Scan for the cell matching the given text and deliver its (x, y) coordinate at center. 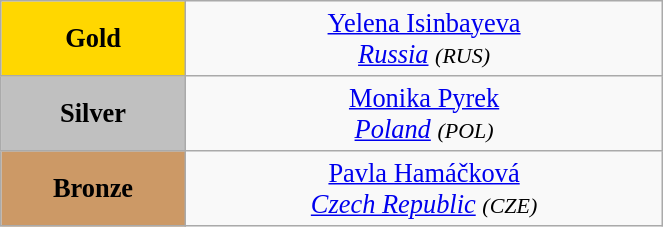
Yelena IsinbayevaRussia (RUS) (424, 38)
Pavla HamáčkováCzech Republic (CZE) (424, 188)
Gold (94, 38)
Bronze (94, 188)
Silver (94, 112)
Monika PyrekPoland (POL) (424, 112)
